Capture the cell that displays the provided text and extract its (x, y) central coordinate. 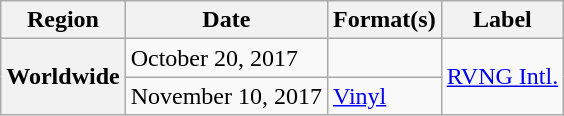
Date (226, 20)
RVNG Intl. (502, 77)
Format(s) (385, 20)
November 10, 2017 (226, 96)
October 20, 2017 (226, 58)
Worldwide (63, 77)
Region (63, 20)
Vinyl (385, 96)
Label (502, 20)
